Search for the cell housing the specified text and yield its [x, y] center coordinate. 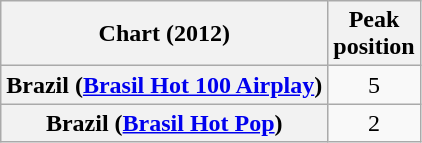
Chart (2012) [164, 34]
Brazil (Brasil Hot 100 Airplay) [164, 85]
5 [374, 85]
Peakposition [374, 34]
Brazil (Brasil Hot Pop) [164, 123]
2 [374, 123]
